Locate the cell with the specified text and output its [X, Y] center coordinate. 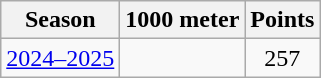
Season [60, 20]
2024–2025 [60, 58]
Points [282, 20]
1000 meter [182, 20]
257 [282, 58]
